Provide the (X, Y) coordinate of the cell's center where the given text is located.  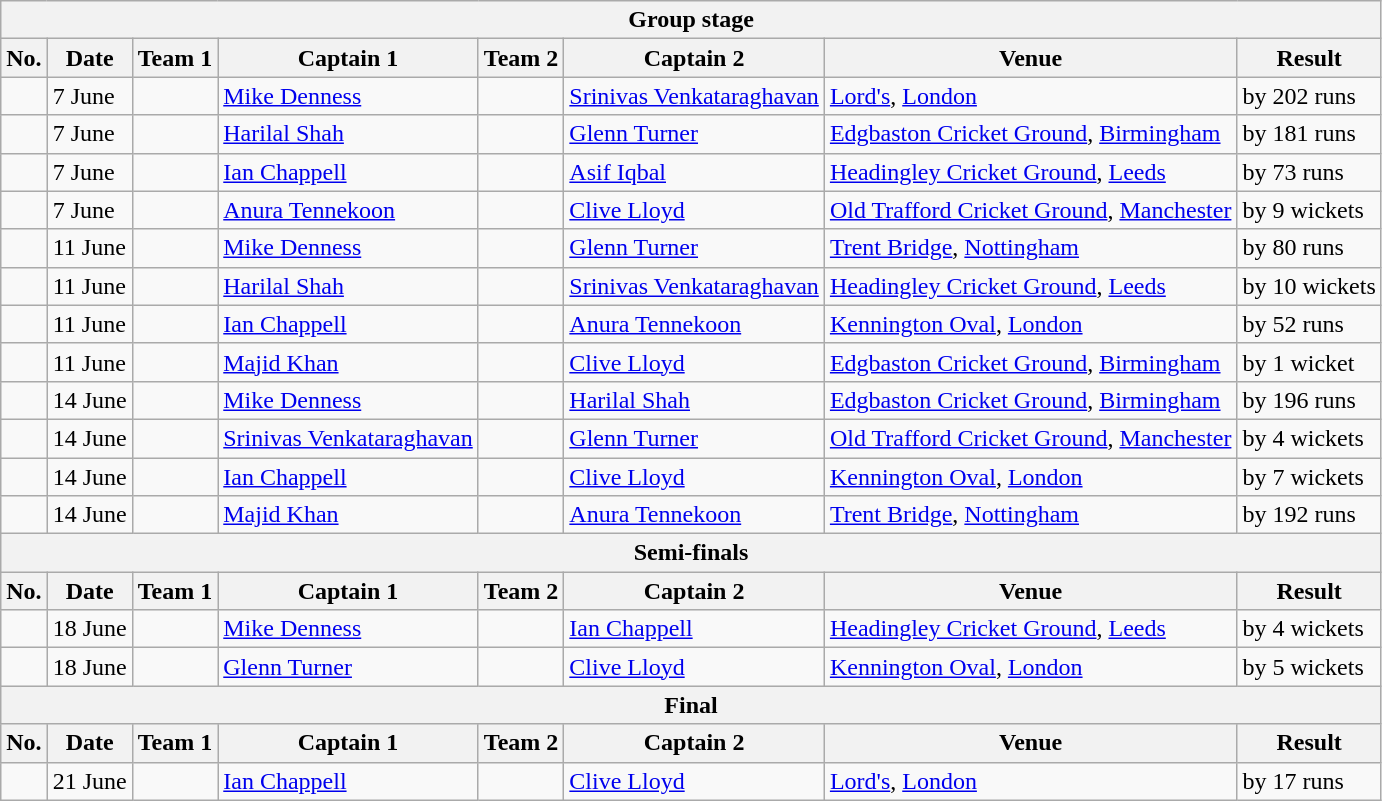
by 10 wickets (1309, 286)
by 73 runs (1309, 172)
Semi-finals (692, 553)
by 80 runs (1309, 248)
by 17 runs (1309, 781)
by 52 runs (1309, 324)
by 196 runs (1309, 400)
by 192 runs (1309, 515)
by 202 runs (1309, 96)
by 1 wicket (1309, 362)
by 7 wickets (1309, 477)
Final (692, 705)
21 June (90, 781)
Group stage (692, 20)
by 9 wickets (1309, 210)
Asif Iqbal (694, 172)
by 181 runs (1309, 134)
by 5 wickets (1309, 667)
